Extract the (x, y) coordinate from the center of the cell holding the provided text.  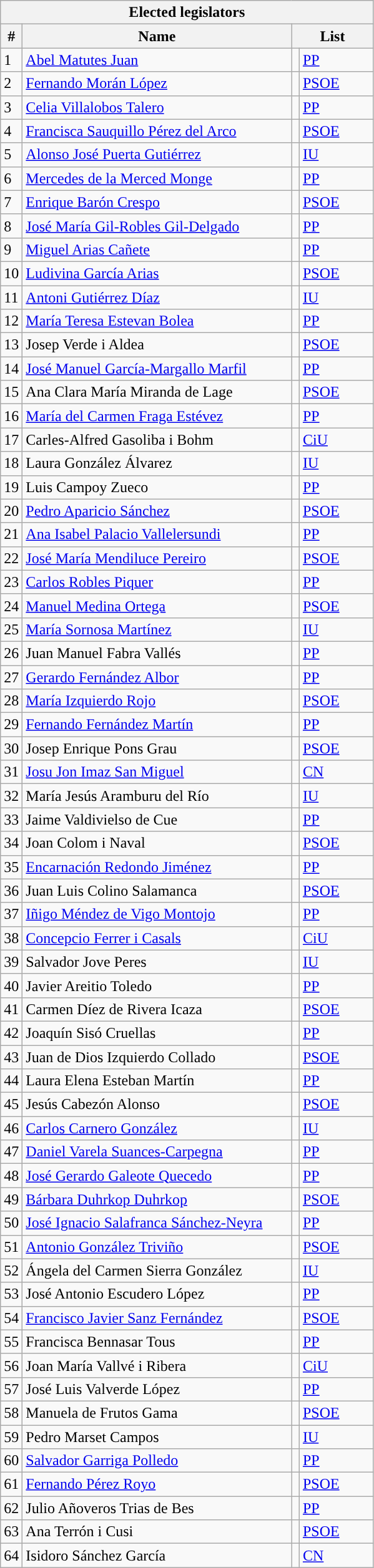
10 (11, 273)
# (11, 36)
63 (11, 1532)
11 (11, 298)
Iñigo Méndez de Vigo Montojo (157, 914)
Juan Luis Colino Salamanca (157, 891)
13 (11, 345)
50 (11, 1223)
Fernando Fernández Martín (157, 725)
Juan de Dios Izquierdo Collado (157, 1057)
Manuel Medina Ortega (157, 606)
31 (11, 772)
33 (11, 820)
22 (11, 558)
17 (11, 440)
59 (11, 1436)
José María Gil-Robles Gil-Delgado (157, 226)
39 (11, 962)
Ana Terrón i Cusi (157, 1532)
32 (11, 796)
Fernando Morán López (157, 84)
21 (11, 535)
Josep Verde i Aldea (157, 345)
46 (11, 1128)
Carlos Robles Piquer (157, 582)
42 (11, 1033)
52 (11, 1270)
28 (11, 701)
Elected legislators (187, 12)
20 (11, 511)
54 (11, 1318)
23 (11, 582)
60 (11, 1461)
5 (11, 155)
Antonio González Triviño (157, 1247)
Concepcio Ferrer i Casals (157, 938)
49 (11, 1199)
41 (11, 1009)
Ángela del Carmen Sierra González (157, 1270)
45 (11, 1105)
Laura González Álvarez (157, 463)
Joan Colom i Naval (157, 843)
Laura Elena Esteban Martín (157, 1081)
Ana Clara María Miranda de Lage (157, 392)
Jaime Valdivielso de Cue (157, 820)
José Antonio Escudero López (157, 1294)
María Sornosa Martínez (157, 629)
47 (11, 1152)
8 (11, 226)
María Jesús Aramburu del Río (157, 796)
36 (11, 891)
29 (11, 725)
19 (11, 487)
40 (11, 985)
Francisca Sauquillo Pérez del Arco (157, 131)
44 (11, 1081)
José Ignacio Salafranca Sánchez-Neyra (157, 1223)
7 (11, 202)
María del Carmen Fraga Estévez (157, 416)
José Luis Valverde López (157, 1389)
53 (11, 1294)
30 (11, 748)
Ludivina García Arias (157, 273)
4 (11, 131)
16 (11, 416)
1 (11, 60)
Bárbara Duhrkop Duhrkop (157, 1199)
55 (11, 1342)
35 (11, 867)
Mercedes de la Merced Monge (157, 178)
25 (11, 629)
Pedro Aparicio Sánchez (157, 511)
6 (11, 178)
Luis Campoy Zueco (157, 487)
Antoni Gutiérrez Díaz (157, 298)
Isidoro Sánchez García (157, 1556)
48 (11, 1176)
Name (157, 36)
43 (11, 1057)
Miguel Arias Cañete (157, 249)
18 (11, 463)
List (332, 36)
3 (11, 107)
Carmen Díez de Rivera Icaza (157, 1009)
José Manuel García-Margallo Marfil (157, 369)
37 (11, 914)
Encarnación Redondo Jiménez (157, 867)
Francisco Javier Sanz Fernández (157, 1318)
Manuela de Frutos Gama (157, 1413)
José Gerardo Galeote Quecedo (157, 1176)
26 (11, 653)
14 (11, 369)
64 (11, 1556)
Javier Areitio Toledo (157, 985)
Salvador Garriga Polledo (157, 1461)
Josu Jon Imaz San Miguel (157, 772)
Alonso José Puerta Gutiérrez (157, 155)
Joaquín Sisó Cruellas (157, 1033)
Carles-Alfred Gasoliba i Bohm (157, 440)
Jesús Cabezón Alonso (157, 1105)
Joan María Vallvé i Ribera (157, 1365)
Carlos Carnero González (157, 1128)
51 (11, 1247)
38 (11, 938)
58 (11, 1413)
34 (11, 843)
María Izquierdo Rojo (157, 701)
56 (11, 1365)
Daniel Varela Suances-Carpegna (157, 1152)
61 (11, 1484)
Francisca Bennasar Tous (157, 1342)
Abel Matutes Juan (157, 60)
Josep Enrique Pons Grau (157, 748)
Juan Manuel Fabra Vallés (157, 653)
María Teresa Estevan Bolea (157, 321)
2 (11, 84)
24 (11, 606)
José María Mendiluce Pereiro (157, 558)
Julio Añoveros Trias de Bes (157, 1508)
15 (11, 392)
Ana Isabel Palacio Vallelersundi (157, 535)
62 (11, 1508)
9 (11, 249)
27 (11, 677)
Celia Villalobos Talero (157, 107)
Gerardo Fernández Albor (157, 677)
57 (11, 1389)
Pedro Marset Campos (157, 1436)
Enrique Barón Crespo (157, 202)
12 (11, 321)
Salvador Jove Peres (157, 962)
Fernando Pérez Royo (157, 1484)
